From the cell containing the given text, extract its center point as (x, y) coordinate. 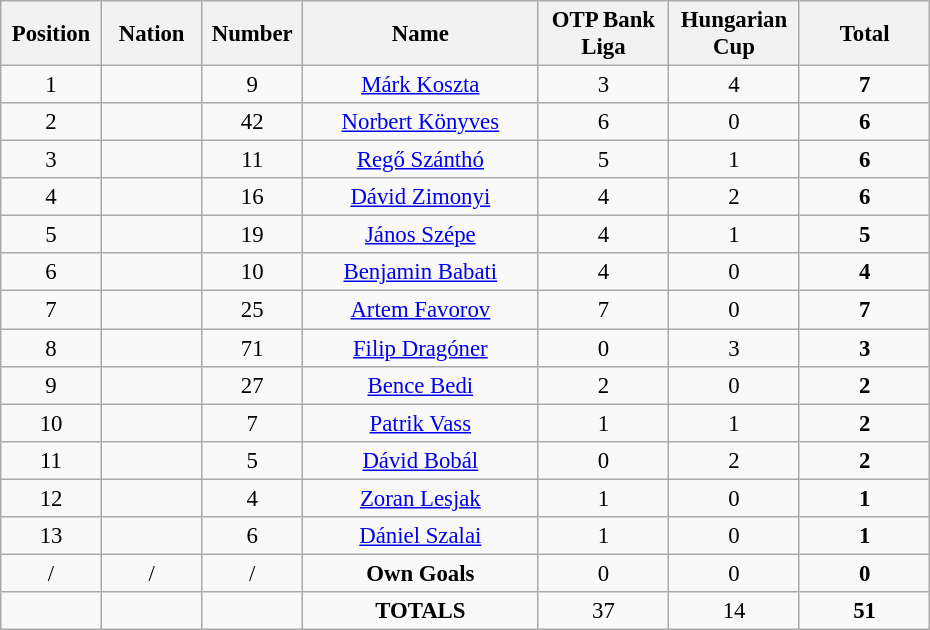
25 (252, 310)
51 (864, 611)
Benjamin Babati (421, 273)
37 (604, 611)
Number (252, 34)
Norbert Könyves (421, 122)
Total (864, 34)
Own Goals (421, 573)
Dávid Zimonyi (421, 197)
János Szépe (421, 235)
Nation (152, 34)
71 (252, 348)
Artem Favorov (421, 310)
12 (52, 498)
TOTALS (421, 611)
42 (252, 122)
14 (734, 611)
Márk Koszta (421, 85)
Name (421, 34)
27 (252, 385)
Patrik Vass (421, 423)
OTP Bank Liga (604, 34)
Regő Szánthó (421, 160)
16 (252, 197)
Zoran Lesjak (421, 498)
Bence Bedi (421, 385)
8 (52, 348)
Dániel Szalai (421, 536)
19 (252, 235)
13 (52, 536)
Filip Dragóner (421, 348)
Position (52, 34)
Hungarian Cup (734, 34)
Dávid Bobál (421, 460)
